Output the [x, y] coordinate of the center of the cell containing the given text.  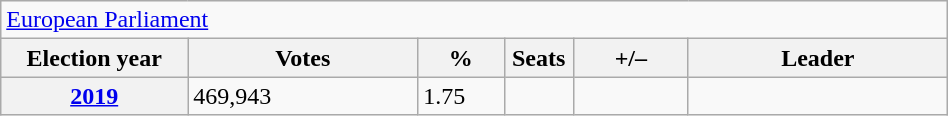
European Parliament [474, 20]
Election year [94, 58]
+/– [630, 58]
469,943 [303, 96]
2019 [94, 96]
% [461, 58]
Votes [303, 58]
Leader [818, 58]
1.75 [461, 96]
Seats [538, 58]
